Scan for the cell matching the given text and deliver its [x, y] coordinate at center. 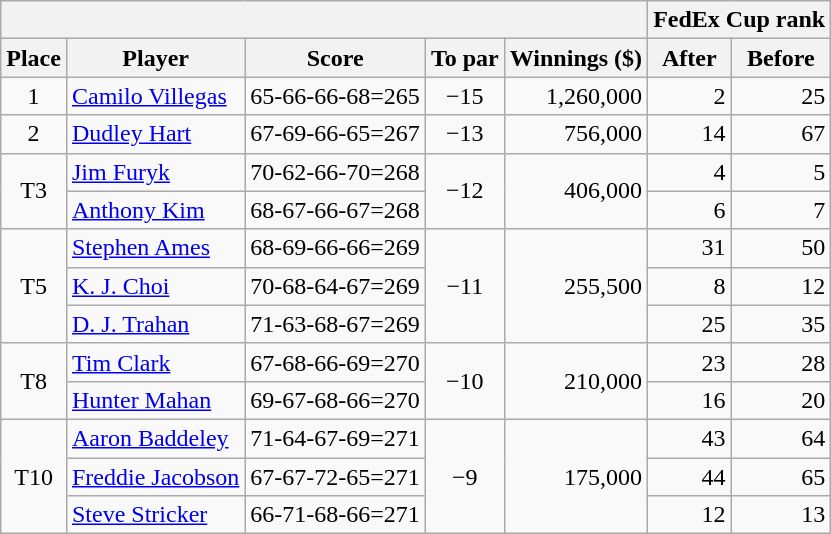
T3 [34, 191]
1,260,000 [576, 96]
8 [690, 286]
Steve Stricker [155, 515]
210,000 [576, 381]
To par [464, 58]
Aaron Baddeley [155, 438]
T10 [34, 476]
67-67-72-65=271 [336, 477]
255,500 [576, 286]
K. J. Choi [155, 286]
50 [781, 248]
65-66-66-68=265 [336, 96]
175,000 [576, 476]
756,000 [576, 134]
68-67-66-67=268 [336, 210]
T8 [34, 381]
65 [781, 477]
Tim Clark [155, 362]
20 [781, 400]
After [690, 58]
13 [781, 515]
FedEx Cup rank [740, 20]
1 [34, 96]
71-63-68-67=269 [336, 324]
Before [781, 58]
Dudley Hart [155, 134]
70-62-66-70=268 [336, 172]
4 [690, 172]
70-68-64-67=269 [336, 286]
44 [690, 477]
67-69-66-65=267 [336, 134]
16 [690, 400]
67 [781, 134]
64 [781, 438]
−9 [464, 476]
14 [690, 134]
69-67-68-66=270 [336, 400]
Jim Furyk [155, 172]
406,000 [576, 191]
68-69-66-66=269 [336, 248]
−11 [464, 286]
−10 [464, 381]
Freddie Jacobson [155, 477]
66-71-68-66=271 [336, 515]
71-64-67-69=271 [336, 438]
Score [336, 58]
Hunter Mahan [155, 400]
−15 [464, 96]
7 [781, 210]
Player [155, 58]
−13 [464, 134]
6 [690, 210]
28 [781, 362]
Place [34, 58]
Camilo Villegas [155, 96]
Anthony Kim [155, 210]
Stephen Ames [155, 248]
5 [781, 172]
23 [690, 362]
43 [690, 438]
31 [690, 248]
Winnings ($) [576, 58]
−12 [464, 191]
T5 [34, 286]
67-68-66-69=270 [336, 362]
D. J. Trahan [155, 324]
35 [781, 324]
